Return the (X, Y) coordinate for the center point of the cell that contains the specified text.  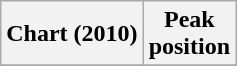
Chart (2010) (72, 34)
Peakposition (189, 34)
